Detect which cell encompasses the target text, then output its (X, Y) center coordinate. 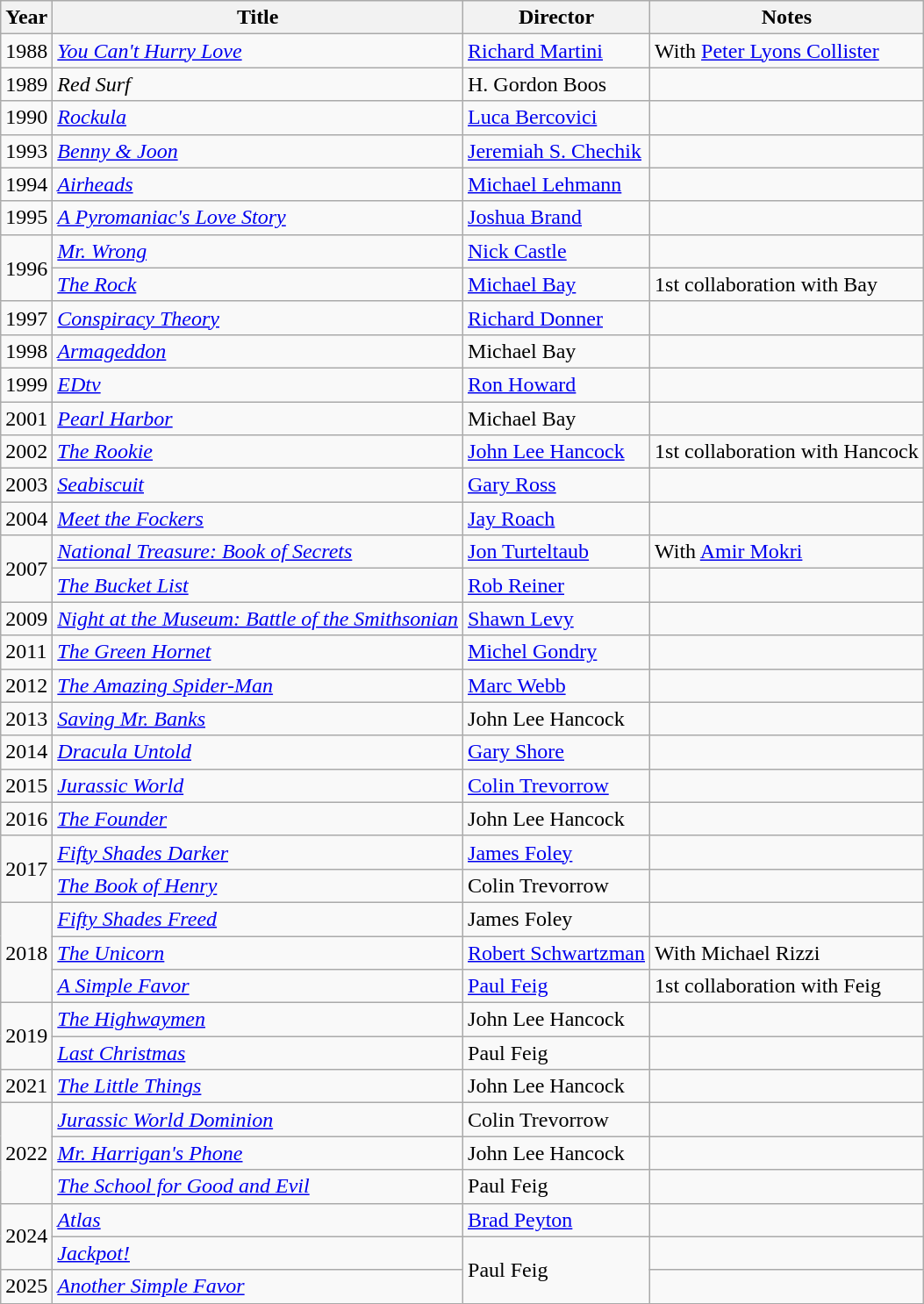
With Amir Mokri (787, 552)
1st collaboration with Hancock (787, 452)
With Michael Rizzi (787, 952)
Last Christmas (258, 1053)
2022 (26, 1153)
You Can't Hurry Love (258, 51)
Fifty Shades Freed (258, 919)
Dracula Untold (258, 752)
Richard Donner (556, 318)
The Founder (258, 819)
1990 (26, 118)
The Rock (258, 284)
Another Simple Favor (258, 1286)
Pearl Harbor (258, 419)
National Treasure: Book of Secrets (258, 552)
EDtv (258, 384)
Jackpot! (258, 1253)
Rockula (258, 118)
2016 (26, 819)
2007 (26, 569)
Jurassic World Dominion (258, 1120)
Ron Howard (556, 384)
The Bucket List (258, 585)
Jay Roach (556, 519)
Mr. Harrigan's Phone (258, 1153)
1993 (26, 151)
Gary Ross (556, 485)
The Unicorn (258, 952)
Saving Mr. Banks (258, 719)
H. Gordon Boos (556, 84)
1999 (26, 384)
2025 (26, 1286)
1st collaboration with Feig (787, 986)
The School for Good and Evil (258, 1186)
1998 (26, 351)
Airheads (258, 184)
Seabiscuit (258, 485)
Director (556, 18)
Mr. Wrong (258, 251)
2001 (26, 419)
Gary Shore (556, 752)
Brad Peyton (556, 1220)
Jon Turteltaub (556, 552)
Atlas (258, 1220)
2018 (26, 952)
Joshua Brand (556, 218)
With Peter Lyons Collister (787, 51)
2004 (26, 519)
Year (26, 18)
Rob Reiner (556, 585)
Nick Castle (556, 251)
2013 (26, 719)
The Amazing Spider-Man (258, 685)
Notes (787, 18)
1995 (26, 218)
2014 (26, 752)
The Book of Henry (258, 885)
Red Surf (258, 84)
Jeremiah S. Chechik (556, 151)
2009 (26, 619)
The Highwaymen (258, 1020)
2017 (26, 869)
1st collaboration with Bay (787, 284)
Luca Bercovici (556, 118)
2003 (26, 485)
Robert Schwartzman (556, 952)
2002 (26, 452)
Conspiracy Theory (258, 318)
Shawn Levy (556, 619)
1997 (26, 318)
Jurassic World (258, 785)
Michel Gondry (556, 652)
2021 (26, 1086)
Richard Martini (556, 51)
Benny & Joon (258, 151)
2015 (26, 785)
1994 (26, 184)
2011 (26, 652)
2012 (26, 685)
2019 (26, 1036)
1996 (26, 268)
Night at the Museum: Battle of the Smithsonian (258, 619)
Title (258, 18)
A Simple Favor (258, 986)
The Green Hornet (258, 652)
Meet the Fockers (258, 519)
The Little Things (258, 1086)
Fifty Shades Darker (258, 852)
1988 (26, 51)
A Pyromaniac's Love Story (258, 218)
Marc Webb (556, 685)
1989 (26, 84)
2024 (26, 1236)
The Rookie (258, 452)
Michael Lehmann (556, 184)
Armageddon (258, 351)
